Locate the cell with the specified text and output its [x, y] center coordinate. 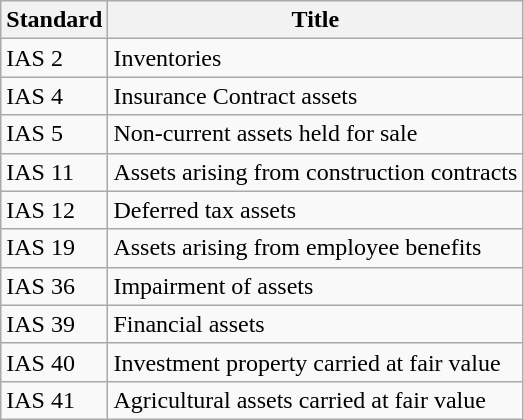
IAS 39 [54, 324]
Assets arising from construction contracts [316, 172]
IAS 12 [54, 210]
IAS 40 [54, 362]
Assets arising from employee benefits [316, 248]
Impairment of assets [316, 286]
IAS 11 [54, 172]
Deferred tax assets [316, 210]
IAS 2 [54, 58]
Inventories [316, 58]
IAS 41 [54, 400]
IAS 36 [54, 286]
Investment property carried at fair value [316, 362]
Standard [54, 20]
IAS 5 [54, 134]
Financial assets [316, 324]
Insurance Contract assets [316, 96]
Agricultural assets carried at fair value [316, 400]
IAS 19 [54, 248]
IAS 4 [54, 96]
Non-current assets held for sale [316, 134]
Title [316, 20]
